Pinpoint the cell where the given text exists, returning its [x, y] midpoint coordinate. 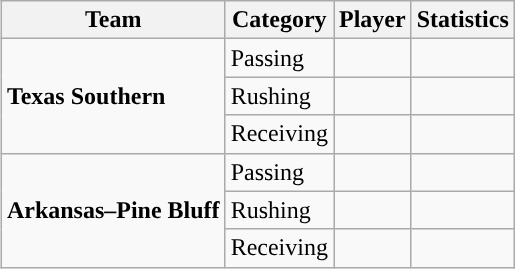
Texas Southern [113, 96]
Category [279, 20]
Player [373, 20]
Arkansas–Pine Bluff [113, 210]
Team [113, 20]
Statistics [462, 20]
